Capture the cell that displays the provided text and extract its [X, Y] central coordinate. 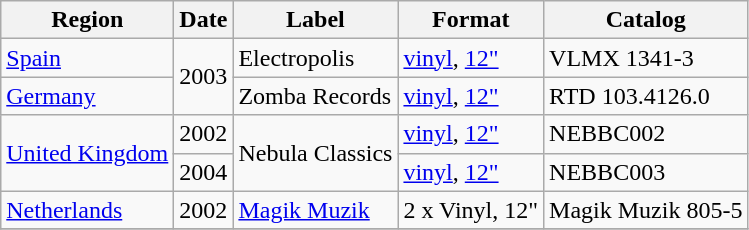
United Kingdom [88, 153]
Spain [88, 58]
Zomba Records [316, 96]
Region [88, 20]
2 x Vinyl, 12" [471, 210]
2003 [204, 77]
Magik Muzik [316, 210]
Netherlands [88, 210]
2004 [204, 172]
Germany [88, 96]
Catalog [646, 20]
Date [204, 20]
RTD 103.4126.0 [646, 96]
Electropolis [316, 58]
Format [471, 20]
Label [316, 20]
NEBBC003 [646, 172]
Magik Muzik 805-5 [646, 210]
Nebula Classics [316, 153]
VLMX 1341-3 [646, 58]
NEBBC002 [646, 134]
